Provide the (X, Y) coordinate of the cell's center where the given text is located.  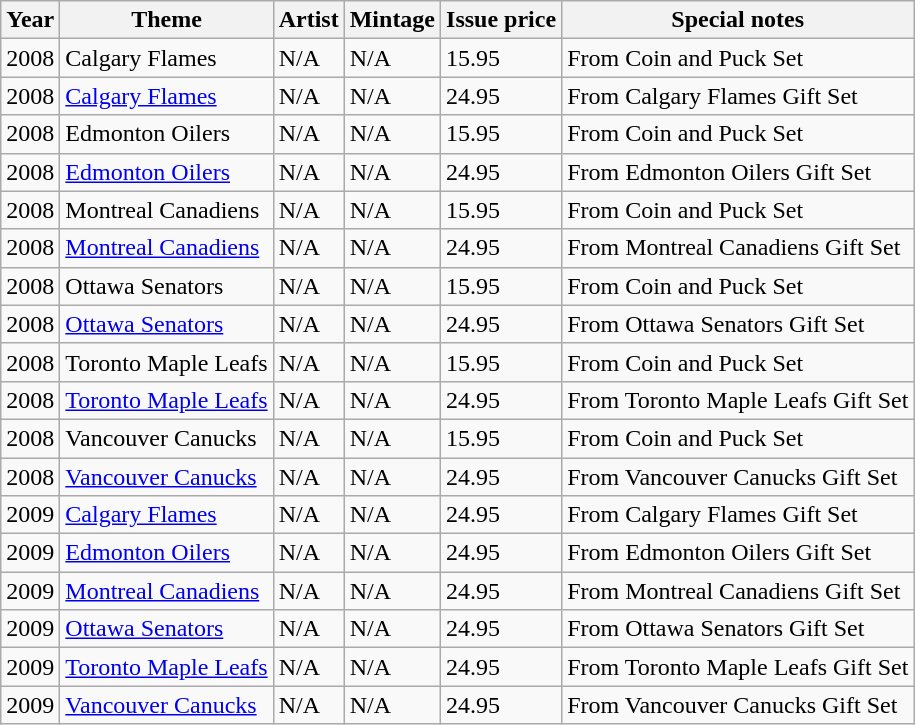
Mintage (392, 20)
Year (30, 20)
Special notes (738, 20)
Theme (166, 20)
Issue price (502, 20)
Artist (308, 20)
